From the cell containing the given text, extract its center point as (X, Y) coordinate. 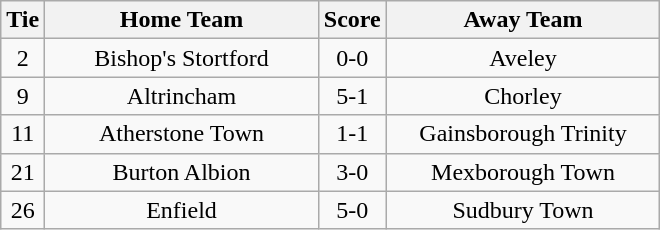
Away Team (523, 20)
Altrincham (182, 96)
Chorley (523, 96)
26 (23, 210)
Score (352, 20)
21 (23, 172)
5-1 (352, 96)
Enfield (182, 210)
3-0 (352, 172)
Aveley (523, 58)
Sudbury Town (523, 210)
9 (23, 96)
Atherstone Town (182, 134)
11 (23, 134)
Home Team (182, 20)
Burton Albion (182, 172)
Mexborough Town (523, 172)
Tie (23, 20)
Bishop's Stortford (182, 58)
5-0 (352, 210)
0-0 (352, 58)
2 (23, 58)
1-1 (352, 134)
Gainsborough Trinity (523, 134)
